Identify which cell holds the provided text, then report its (x, y) central coordinate. 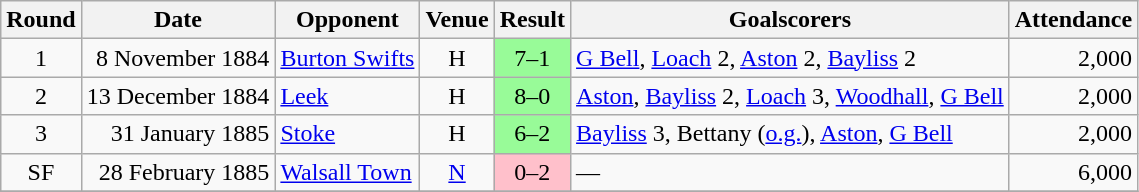
G Bell, Loach 2, Aston 2, Bayliss 2 (790, 58)
N (457, 172)
2 (41, 96)
13 December 1884 (178, 96)
Bayliss 3, Bettany (o.g.), Aston, G Bell (790, 134)
Result (532, 20)
Burton Swifts (348, 58)
Aston, Bayliss 2, Loach 3, Woodhall, G Bell (790, 96)
Venue (457, 20)
Leek (348, 96)
SF (41, 172)
Stoke (348, 134)
7–1 (532, 58)
8–0 (532, 96)
Opponent (348, 20)
Walsall Town (348, 172)
Round (41, 20)
6–2 (532, 134)
— (790, 172)
3 (41, 134)
8 November 1884 (178, 58)
6,000 (1073, 172)
0–2 (532, 172)
31 January 1885 (178, 134)
Date (178, 20)
28 February 1885 (178, 172)
1 (41, 58)
Attendance (1073, 20)
Goalscorers (790, 20)
